Return [X, Y] of the center of cell containing provided text 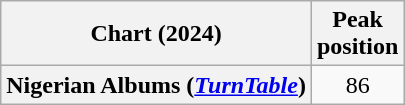
Chart (2024) [156, 34]
86 [357, 85]
Peakposition [357, 34]
Nigerian Albums (TurnTable) [156, 85]
